For the text-containing cell, return its midpoint in [X, Y] coordinate format. 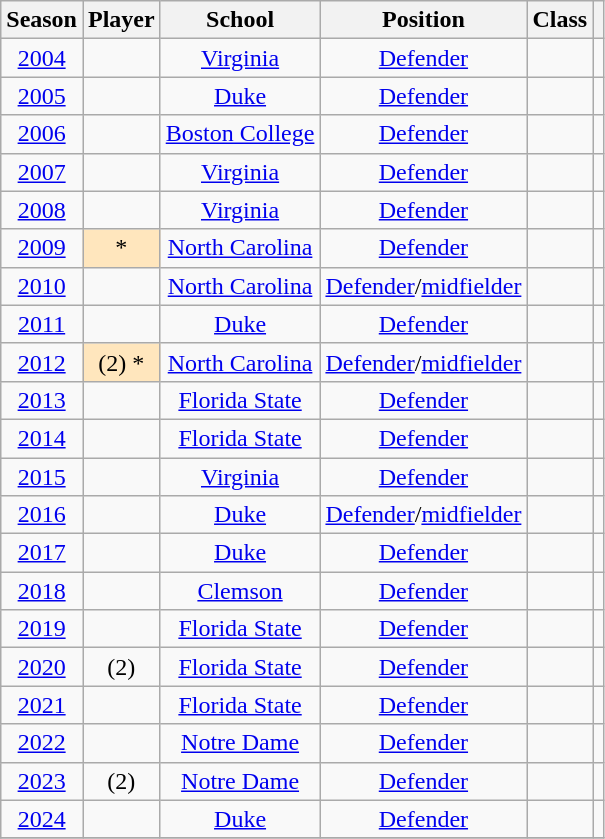
Class [560, 20]
Clemson [240, 591]
* [121, 248]
2014 [42, 438]
Season [42, 20]
2022 [42, 743]
(2) * [121, 362]
2015 [42, 477]
2016 [42, 515]
2019 [42, 629]
2018 [42, 591]
Player [121, 20]
2008 [42, 210]
2024 [42, 819]
2006 [42, 134]
2012 [42, 362]
2009 [42, 248]
2013 [42, 400]
2023 [42, 781]
2011 [42, 324]
Position [424, 20]
2005 [42, 96]
2021 [42, 705]
2020 [42, 667]
2007 [42, 172]
School [240, 20]
Boston College [240, 134]
2017 [42, 553]
2010 [42, 286]
2004 [42, 58]
